Scan for the cell matching the given text and deliver its (X, Y) coordinate at center. 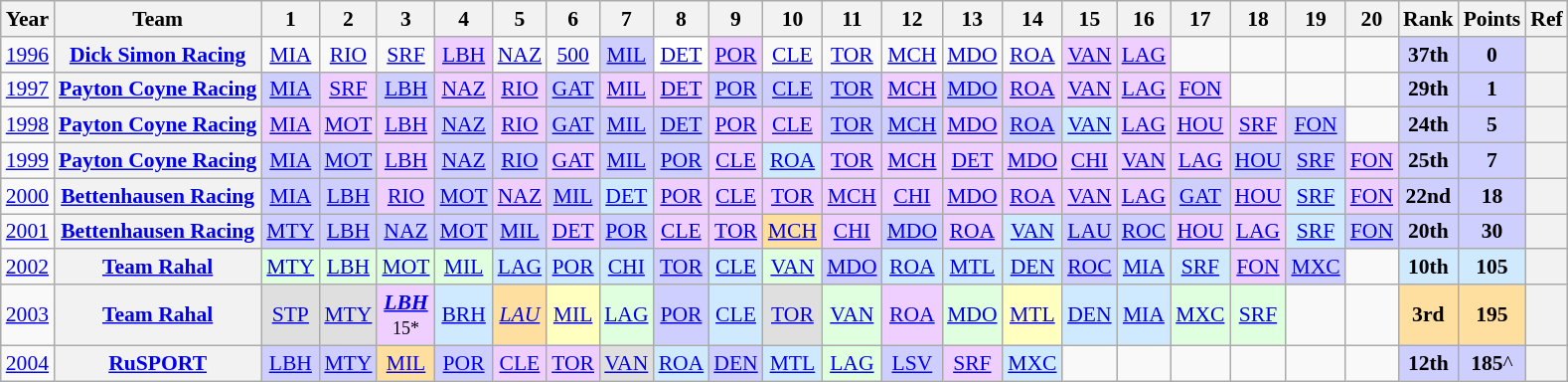
Ref (1546, 19)
LSV (912, 363)
0 (1492, 55)
20 (1371, 19)
RuSPORT (157, 363)
6 (572, 19)
20th (1429, 232)
Points (1492, 19)
14 (1033, 19)
11 (853, 19)
105 (1492, 268)
3 (405, 19)
10 (793, 19)
12 (912, 19)
12th (1429, 363)
16 (1145, 19)
22nd (1429, 196)
185^ (1492, 363)
10th (1429, 268)
2004 (28, 363)
29th (1429, 90)
37th (1429, 55)
Rank (1429, 19)
15 (1089, 19)
4 (464, 19)
STP (290, 314)
1998 (28, 125)
24th (1429, 125)
9 (735, 19)
2000 (28, 196)
3rd (1429, 314)
17 (1200, 19)
Dick Simon Racing (157, 55)
2002 (28, 268)
25th (1429, 161)
13 (972, 19)
LBH15* (405, 314)
30 (1492, 232)
1997 (28, 90)
1996 (28, 55)
2003 (28, 314)
Year (28, 19)
500 (572, 55)
195 (1492, 314)
1999 (28, 161)
19 (1316, 19)
2 (348, 19)
Team (157, 19)
8 (682, 19)
BRH (464, 314)
2001 (28, 232)
